Find where the given text appears and provide that cell's center as (x, y) coordinate. 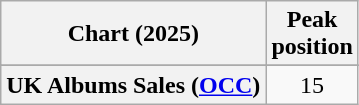
UK Albums Sales (OCC) (134, 85)
Chart (2025) (134, 34)
Peakposition (312, 34)
15 (312, 85)
